Scan for the cell matching the given text and deliver its [X, Y] coordinate at center. 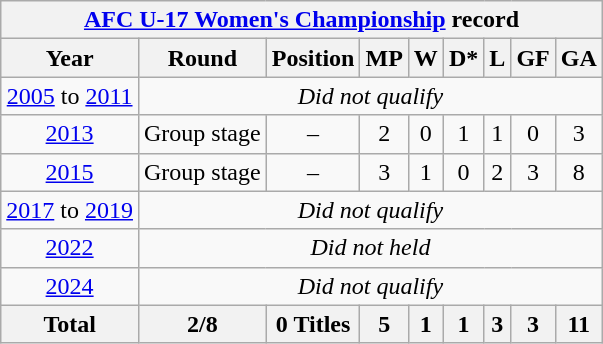
2013 [70, 134]
Total [70, 324]
8 [578, 172]
D* [463, 58]
2024 [70, 286]
5 [384, 324]
11 [578, 324]
Did not held [370, 248]
MP [384, 58]
GF [533, 58]
W [426, 58]
Year [70, 58]
L [498, 58]
2005 to 2011 [70, 96]
GA [578, 58]
AFC U-17 Women's Championship record [302, 20]
Round [202, 58]
2015 [70, 172]
0 Titles [313, 324]
2017 to 2019 [70, 210]
2022 [70, 248]
Position [313, 58]
2/8 [202, 324]
